Find where the given text appears and provide that cell's center as [X, Y] coordinate. 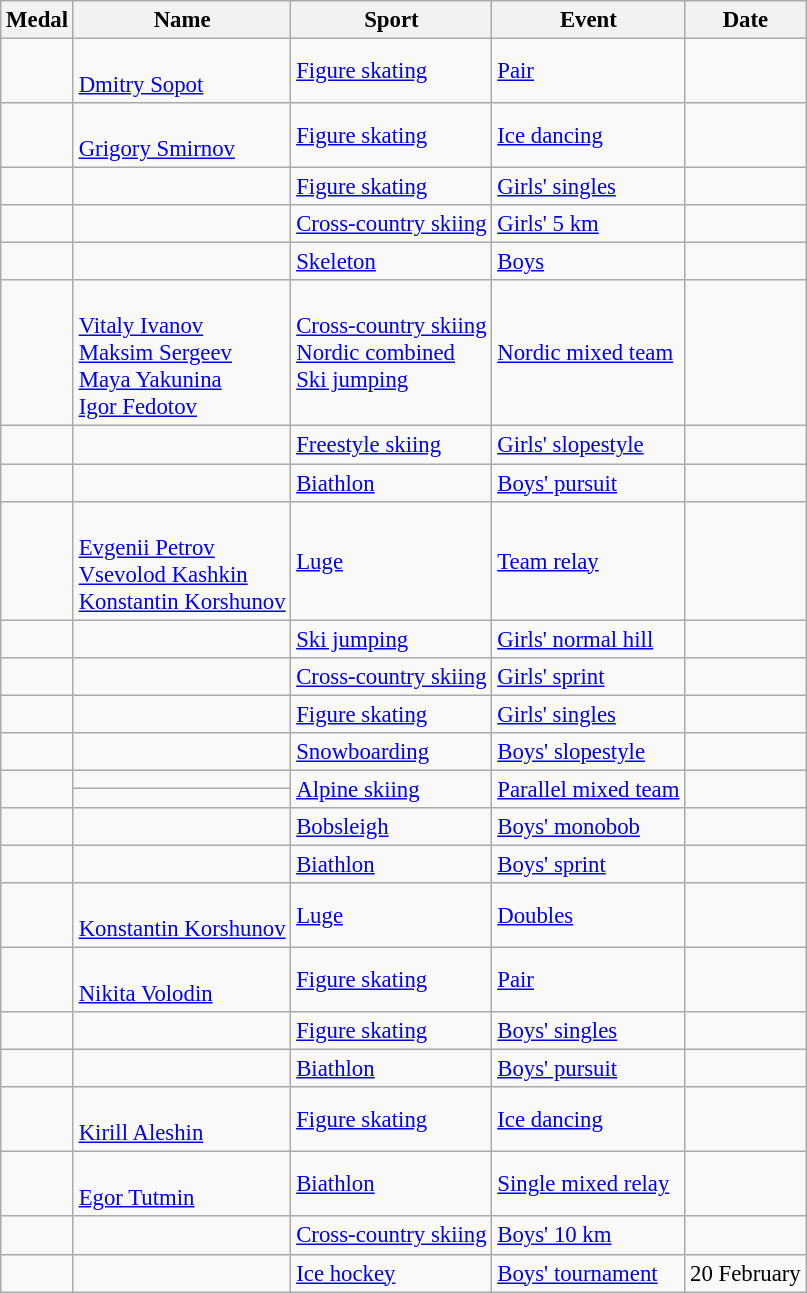
Single mixed relay [588, 1184]
Boys' slopestyle [588, 752]
Snowboarding [392, 752]
Sport [392, 20]
Boys' singles [588, 1031]
Evgenii PetrovVsevolod KashkinKonstantin Korshunov [182, 560]
Cross-country skiingNordic combinedSki jumping [392, 353]
20 February [746, 1273]
Kirill Aleshin [182, 1120]
Egor Tutmin [182, 1184]
Medal [38, 20]
Girls' sprint [588, 676]
Date [746, 20]
Grigory Smirnov [182, 136]
Ski jumping [392, 639]
Girls' normal hill [588, 639]
Boys [588, 262]
Name [182, 20]
Team relay [588, 560]
Nordic mixed team [588, 353]
Boys' sprint [588, 864]
Bobsleigh [392, 827]
Vitaly IvanovMaksim SergeevMaya YakuninaIgor Fedotov [182, 353]
Girls' 5 km [588, 224]
Konstantin Korshunov [182, 916]
Ice hockey [392, 1273]
Dmitry Sopot [182, 72]
Nikita Volodin [182, 980]
Boys' tournament [588, 1273]
Doubles [588, 916]
Boys' 10 km [588, 1236]
Boys' monobob [588, 827]
Parallel mixed team [588, 789]
Event [588, 20]
Alpine skiing [392, 789]
Girls' slopestyle [588, 445]
Freestyle skiing [392, 445]
Skeleton [392, 262]
